Determine the [x, y] coordinate at the center of the cell enclosing the given text.  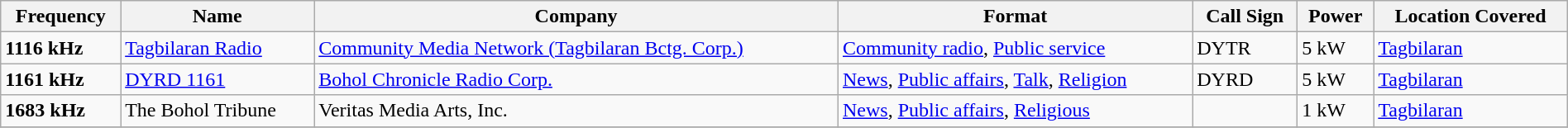
DYTR [1245, 48]
1 kW [1336, 111]
Tagbilaran Radio [218, 48]
News, Public affairs, Religious [1015, 111]
Frequency [61, 17]
Bohol Chronicle Radio Corp. [576, 79]
Location Covered [1470, 17]
Format [1015, 17]
The Bohol Tribune [218, 111]
Call Sign [1245, 17]
Community radio, Public service [1015, 48]
DYRD 1161 [218, 79]
Name [218, 17]
Community Media Network (Tagbilaran Bctg. Corp.) [576, 48]
1683 kHz [61, 111]
Veritas Media Arts, Inc. [576, 111]
Company [576, 17]
DYRD [1245, 79]
1161 kHz [61, 79]
News, Public affairs, Talk, Religion [1015, 79]
1116 kHz [61, 48]
Power [1336, 17]
